Determine the (x, y) coordinate at the center of the cell enclosing the given text.  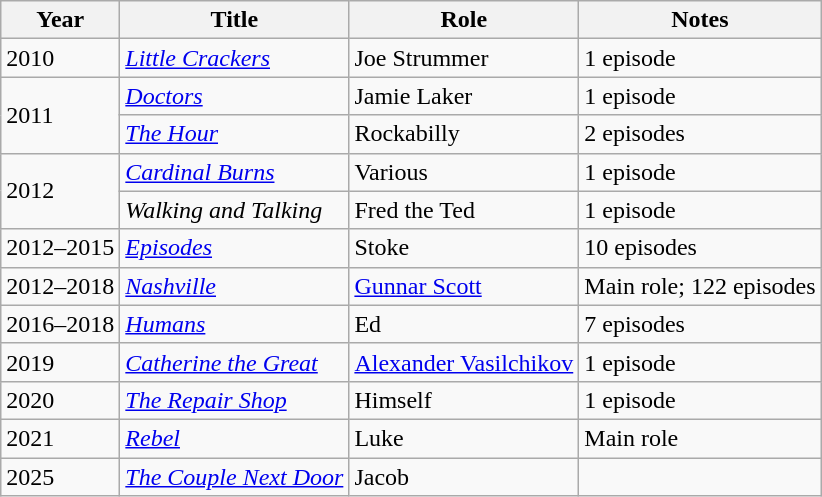
Ed (464, 324)
Jacob (464, 477)
Stoke (464, 248)
Title (234, 20)
Role (464, 20)
2012–2015 (60, 248)
The Hour (234, 134)
2012–2018 (60, 286)
Luke (464, 438)
Little Crackers (234, 58)
Main role (700, 438)
2012 (60, 191)
2020 (60, 400)
Jamie Laker (464, 96)
2021 (60, 438)
2010 (60, 58)
Notes (700, 20)
Rebel (234, 438)
7 episodes (700, 324)
2019 (60, 362)
10 episodes (700, 248)
Main role; 122 episodes (700, 286)
Year (60, 20)
Gunnar Scott (464, 286)
The Couple Next Door (234, 477)
Rockabilly (464, 134)
The Repair Shop (234, 400)
Nashville (234, 286)
Cardinal Burns (234, 172)
Walking and Talking (234, 210)
2011 (60, 115)
Episodes (234, 248)
2016–2018 (60, 324)
Catherine the Great (234, 362)
Alexander Vasilchikov (464, 362)
Doctors (234, 96)
Himself (464, 400)
Various (464, 172)
2025 (60, 477)
2 episodes (700, 134)
Joe Strummer (464, 58)
Humans (234, 324)
Fred the Ted (464, 210)
